Determine the [x, y] coordinate at the center of the cell enclosing the given text.  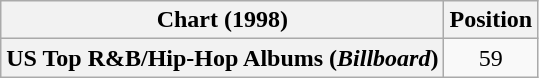
59 [491, 58]
Position [491, 20]
US Top R&B/Hip-Hop Albums (Billboard) [222, 58]
Chart (1998) [222, 20]
